Find where the given text appears and provide that cell's center as [x, y] coordinate. 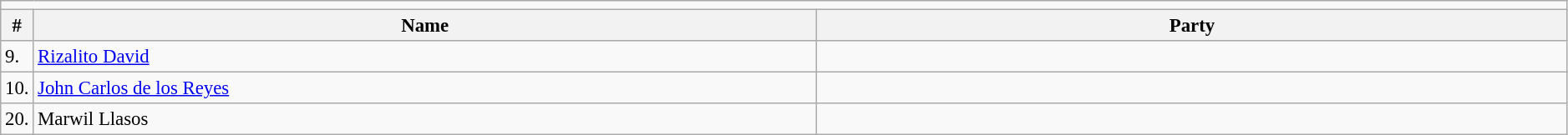
Name [425, 26]
John Carlos de los Reyes [425, 88]
9. [17, 57]
Rizalito David [425, 57]
Party [1193, 26]
# [17, 26]
10. [17, 88]
20. [17, 119]
Marwil Llasos [425, 119]
